Provide the [x, y] coordinate of the cell's center where the given text is located.  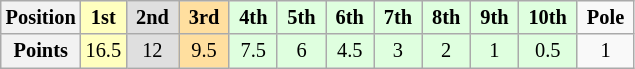
10th [547, 17]
7th [398, 17]
3rd [204, 17]
16.5 [104, 51]
6 [301, 51]
9.5 [204, 51]
6th [350, 17]
1st [104, 17]
Points [41, 51]
12 [152, 51]
4th [253, 17]
0.5 [547, 51]
2 [446, 51]
8th [446, 17]
4.5 [350, 51]
3 [398, 51]
5th [301, 17]
Pole [606, 17]
Position [41, 17]
7.5 [253, 51]
9th [494, 17]
2nd [152, 17]
